From the cell containing the given text, extract its center point as (x, y) coordinate. 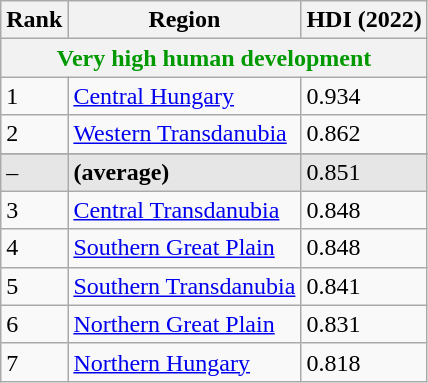
4 (34, 248)
5 (34, 286)
7 (34, 362)
2 (34, 134)
Region (184, 20)
HDI (2022) (364, 20)
– (34, 172)
Northern Great Plain (184, 324)
(average) (184, 172)
Rank (34, 20)
6 (34, 324)
0.934 (364, 96)
0.862 (364, 134)
1 (34, 96)
0.851 (364, 172)
0.841 (364, 286)
Western Transdanubia (184, 134)
0.818 (364, 362)
Central Hungary (184, 96)
Very high human development (214, 58)
Southern Great Plain (184, 248)
3 (34, 210)
0.831 (364, 324)
Southern Transdanubia (184, 286)
Central Transdanubia (184, 210)
Northern Hungary (184, 362)
